Locate the cell with the specified text and output its [X, Y] center coordinate. 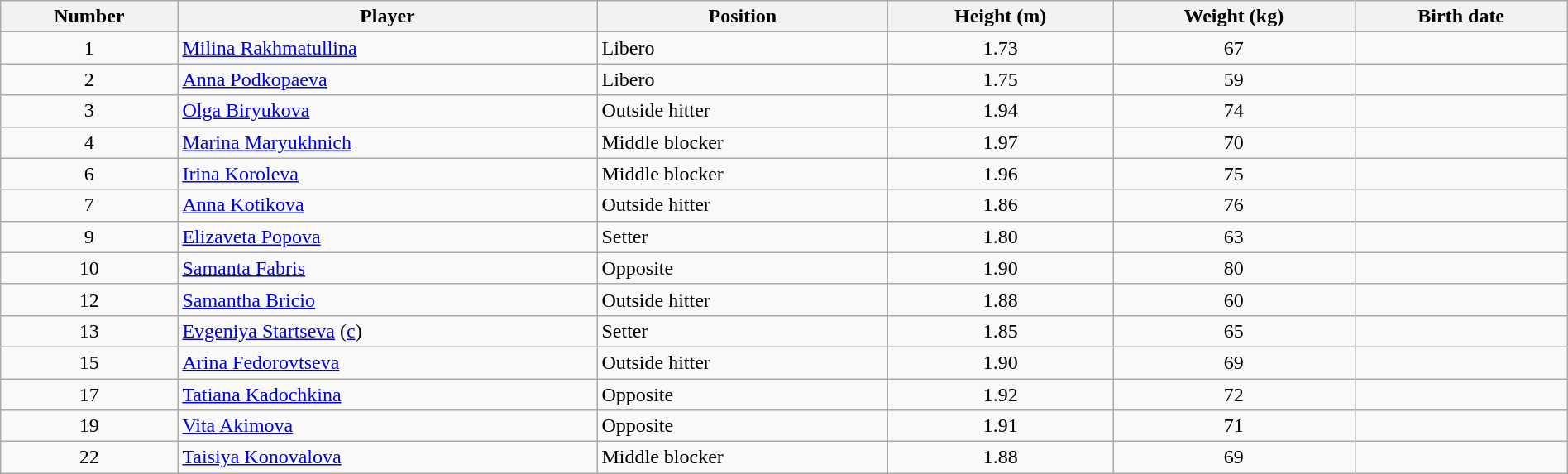
4 [89, 142]
Samantha Bricio [387, 299]
71 [1234, 426]
9 [89, 237]
1.80 [1001, 237]
Position [743, 17]
74 [1234, 111]
Evgeniya Startseva (c) [387, 331]
6 [89, 174]
Elizaveta Popova [387, 237]
Birth date [1460, 17]
13 [89, 331]
Milina Rakhmatullina [387, 48]
3 [89, 111]
67 [1234, 48]
76 [1234, 205]
1.97 [1001, 142]
1.75 [1001, 79]
Anna Kotikova [387, 205]
1.86 [1001, 205]
1.91 [1001, 426]
17 [89, 395]
Olga Biryukova [387, 111]
Height (m) [1001, 17]
Vita Akimova [387, 426]
75 [1234, 174]
Weight (kg) [1234, 17]
59 [1234, 79]
1.94 [1001, 111]
Anna Podkopaeva [387, 79]
12 [89, 299]
1.96 [1001, 174]
Taisiya Konovalova [387, 457]
1.85 [1001, 331]
65 [1234, 331]
Irina Koroleva [387, 174]
80 [1234, 268]
1.73 [1001, 48]
Player [387, 17]
Number [89, 17]
19 [89, 426]
Tatiana Kadochkina [387, 395]
70 [1234, 142]
Arina Fedorovtseva [387, 362]
1 [89, 48]
72 [1234, 395]
63 [1234, 237]
15 [89, 362]
22 [89, 457]
Marina Maryukhnich [387, 142]
7 [89, 205]
10 [89, 268]
2 [89, 79]
1.92 [1001, 395]
Samanta Fabris [387, 268]
60 [1234, 299]
